Extract the [x, y] coordinate from the center of the cell holding the provided text.  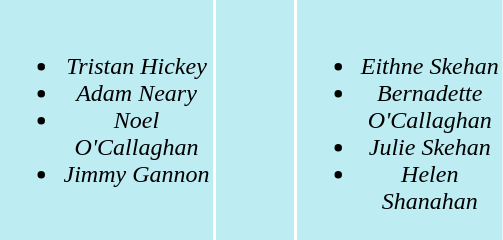
Eithne SkehanBernadette O'CallaghanJulie SkehanHelen Shanahan [400, 120]
Tristan HickeyAdam NearyNoel O'CallaghanJimmy Gannon [106, 120]
